Return (x, y) of the center of cell containing provided text 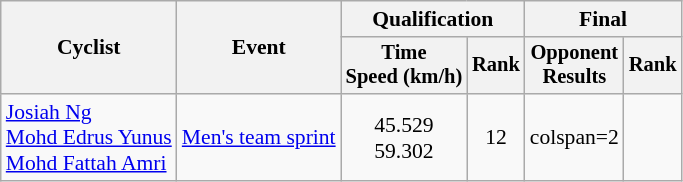
Event (259, 48)
OpponentResults (574, 66)
Final (604, 19)
Cyclist (89, 48)
Men's team sprint (259, 138)
Qualification (433, 19)
12 (496, 138)
TimeSpeed (km/h) (404, 66)
45.52959.302 (404, 138)
colspan=2 (574, 138)
Josiah NgMohd Edrus YunusMohd Fattah Amri (89, 138)
